Find where the given text appears and provide that cell's center as [X, Y] coordinate. 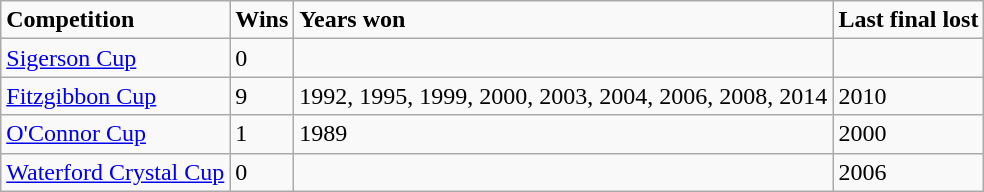
Waterford Crystal Cup [116, 172]
1989 [564, 134]
1 [262, 134]
Fitzgibbon Cup [116, 96]
Years won [564, 20]
Sigerson Cup [116, 58]
2010 [908, 96]
O'Connor Cup [116, 134]
Wins [262, 20]
Last final lost [908, 20]
9 [262, 96]
2000 [908, 134]
2006 [908, 172]
1992, 1995, 1999, 2000, 2003, 2004, 2006, 2008, 2014 [564, 96]
Competition [116, 20]
